Identify which cell holds the provided text, then report its (x, y) central coordinate. 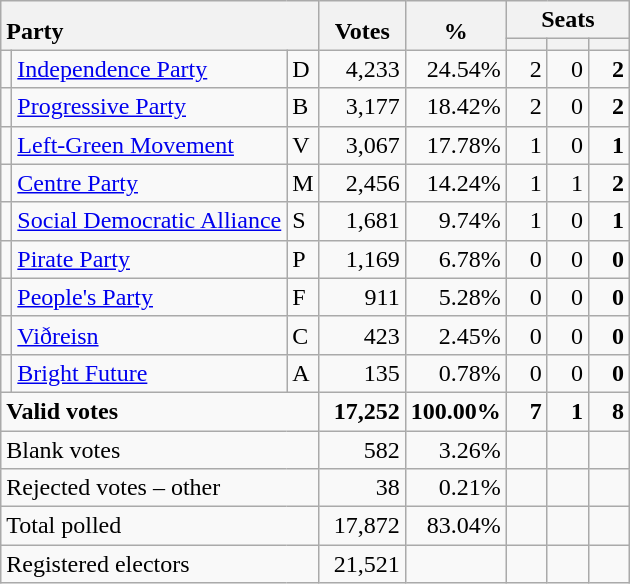
5.28% (456, 297)
Left-Green Movement (150, 145)
100.00% (456, 411)
M (303, 183)
24.54% (456, 69)
135 (362, 373)
Seats (568, 20)
17,252 (362, 411)
9.74% (456, 221)
Rejected votes – other (160, 488)
3.26% (456, 449)
2.45% (456, 335)
A (303, 373)
F (303, 297)
Valid votes (160, 411)
14.24% (456, 183)
Bright Future (150, 373)
83.04% (456, 526)
C (303, 335)
1,169 (362, 259)
% (456, 26)
17.78% (456, 145)
Pirate Party (150, 259)
S (303, 221)
Progressive Party (150, 107)
Viðreisn (150, 335)
3,177 (362, 107)
0.78% (456, 373)
Registered electors (160, 564)
V (303, 145)
D (303, 69)
Total polled (160, 526)
Party (160, 26)
8 (608, 411)
7 (526, 411)
423 (362, 335)
2,456 (362, 183)
911 (362, 297)
0.21% (456, 488)
B (303, 107)
1,681 (362, 221)
18.42% (456, 107)
17,872 (362, 526)
Social Democratic Alliance (150, 221)
4,233 (362, 69)
38 (362, 488)
6.78% (456, 259)
P (303, 259)
People's Party (150, 297)
Independence Party (150, 69)
Blank votes (160, 449)
582 (362, 449)
21,521 (362, 564)
3,067 (362, 145)
Centre Party (150, 183)
Votes (362, 26)
